Capture the cell that displays the provided text and extract its (x, y) central coordinate. 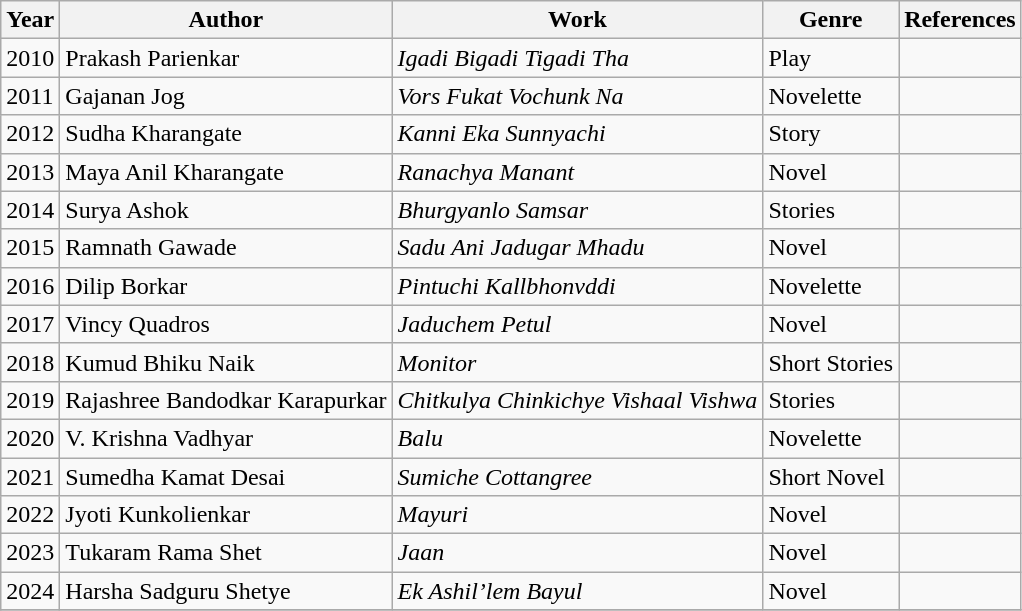
2019 (30, 400)
2021 (30, 477)
2013 (30, 172)
Maya Anil Kharangate (226, 172)
Gajanan Jog (226, 96)
Jaduchem Petul (578, 324)
2015 (30, 248)
Year (30, 20)
Short Stories (831, 362)
2024 (30, 591)
Sudha Kharangate (226, 134)
Tukaram Rama Shet (226, 553)
Sumiche Cottangree (578, 477)
2018 (30, 362)
V. Krishna Vadhyar (226, 438)
Pintuchi Kallbhonvddi (578, 286)
Harsha Sadguru Shetye (226, 591)
2022 (30, 515)
Sumedha Kamat Desai (226, 477)
Jaan (578, 553)
References (960, 20)
Ek Ashil’lem Bayul (578, 591)
Ranachya Manant (578, 172)
Bhurgyanlo Samsar (578, 210)
2020 (30, 438)
Balu (578, 438)
2017 (30, 324)
Short Novel (831, 477)
2023 (30, 553)
Rajashree Bandodkar Karapurkar (226, 400)
Play (831, 58)
2016 (30, 286)
Mayuri (578, 515)
Kumud Bhiku Naik (226, 362)
Genre (831, 20)
Work (578, 20)
2012 (30, 134)
2010 (30, 58)
Jyoti Kunkolienkar (226, 515)
Sadu Ani Jadugar Mhadu (578, 248)
2011 (30, 96)
Story (831, 134)
2014 (30, 210)
Surya Ashok (226, 210)
Prakash Parienkar (226, 58)
Igadi Bigadi Tigadi Tha (578, 58)
Vors Fukat Vochunk Na (578, 96)
Kanni Eka Sunnyachi (578, 134)
Vincy Quadros (226, 324)
Monitor (578, 362)
Dilip Borkar (226, 286)
Ramnath Gawade (226, 248)
Chitkulya Chinkichye Vishaal Vishwa (578, 400)
Author (226, 20)
